For the text-containing cell, return its midpoint in [X, Y] coordinate format. 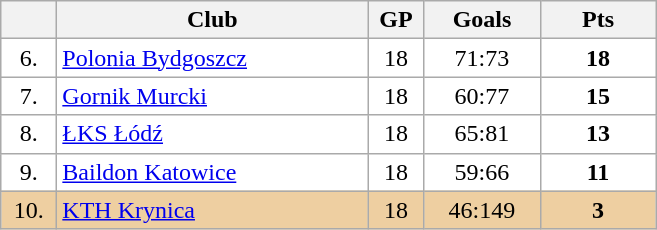
GP [396, 20]
Goals [482, 20]
10. [29, 210]
60:77 [482, 96]
13 [598, 134]
Gornik Murcki [212, 96]
65:81 [482, 134]
Club [212, 20]
Pts [598, 20]
3 [598, 210]
11 [598, 172]
ŁKS Łódź [212, 134]
46:149 [482, 210]
9. [29, 172]
Baildon Katowice [212, 172]
KTH Krynica [212, 210]
59:66 [482, 172]
8. [29, 134]
7. [29, 96]
6. [29, 58]
71:73 [482, 58]
15 [598, 96]
Polonia Bydgoszcz [212, 58]
